Extract the [X, Y] coordinate from the center of the cell holding the provided text.  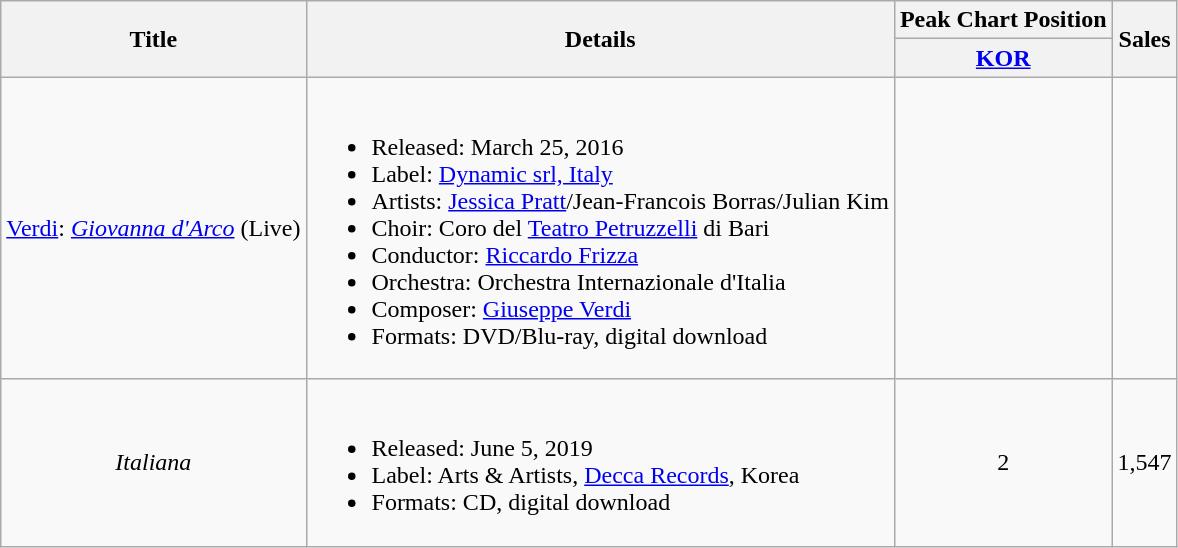
2 [1003, 462]
1,547 [1144, 462]
KOR [1003, 58]
Released: June 5, 2019Label: Arts & Artists, Decca Records, KoreaFormats: CD, digital download [600, 462]
Italiana [154, 462]
Sales [1144, 39]
Details [600, 39]
Peak Chart Position [1003, 20]
Title [154, 39]
Verdi: Giovanna d'Arco (Live) [154, 228]
